For the text-containing cell, return its midpoint in [x, y] coordinate format. 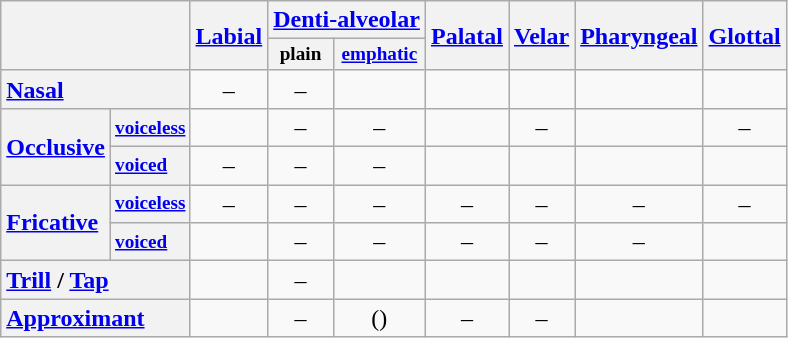
() [379, 318]
Approximant [96, 318]
Trill / Tap [96, 280]
Occlusive [56, 147]
Nasal [96, 89]
Pharyngeal [639, 36]
Palatal [466, 36]
emphatic [379, 55]
Velar [541, 36]
Denti-alveolar [347, 20]
plain [301, 55]
Labial [229, 36]
Fricative [56, 223]
Glottal [744, 36]
